Return the [X, Y] coordinate for the center point of the cell that contains the specified text.  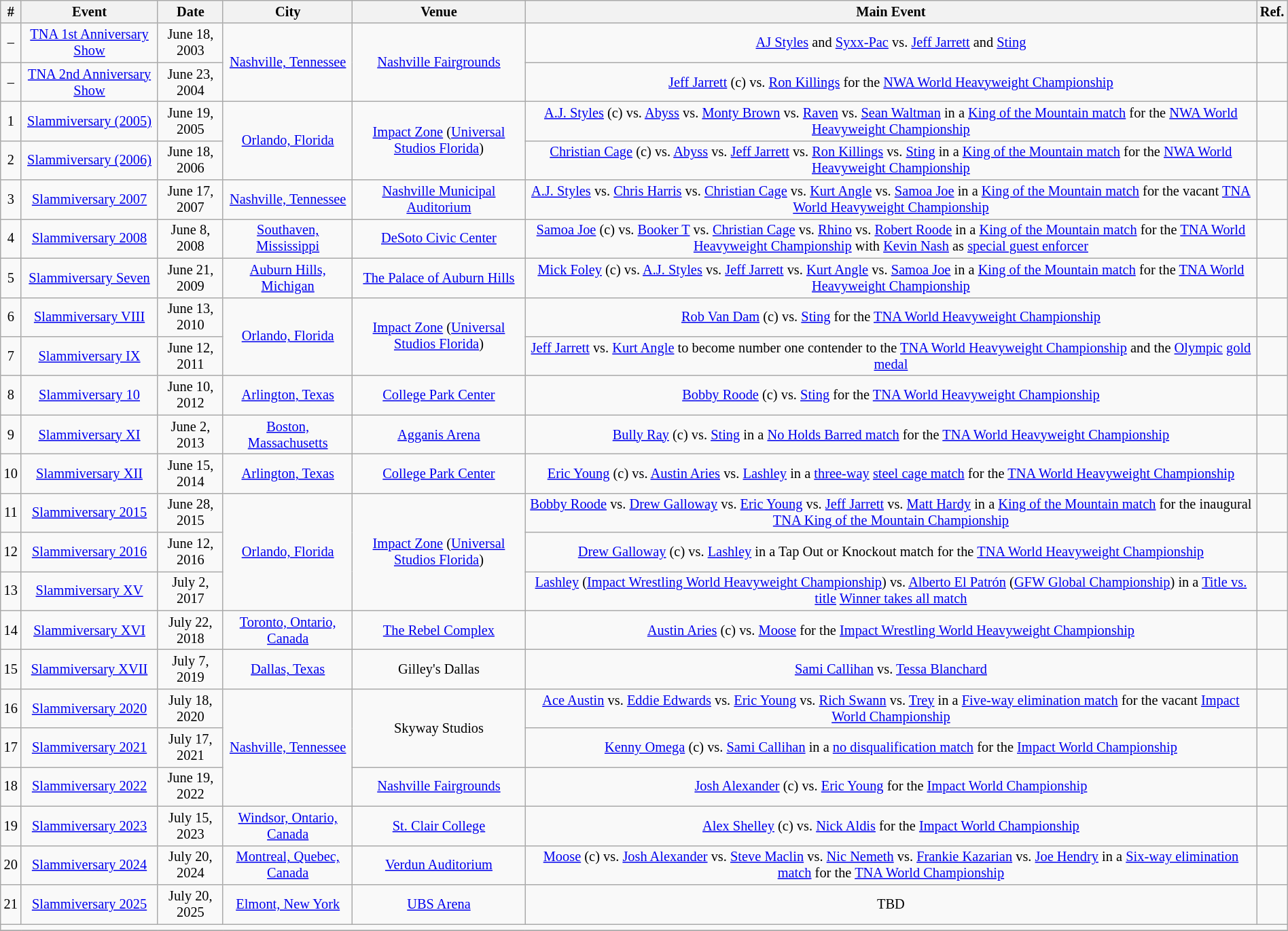
21 [11, 904]
Drew Galloway (c) vs. Lashley in a Tap Out or Knockout match for the TNA World Heavyweight Championship [891, 552]
Jeff Jarrett vs. Kurt Angle to become number one contender to the TNA World Heavyweight Championship and the Olympic gold medal [891, 356]
Josh Alexander (c) vs. Eric Young for the Impact World Championship [891, 786]
Nashville Municipal Auditorium [439, 200]
Agganis Arena [439, 435]
The Palace of Auburn Hills [439, 278]
4 [11, 238]
July 17, 2021 [190, 748]
Slammiversary XII [90, 473]
7 [11, 356]
June 2, 2013 [190, 435]
Elmont, New York [287, 904]
Dallas, Texas [287, 669]
18 [11, 786]
Montreal, Quebec, Canada [287, 865]
Slammiversary 2008 [90, 238]
10 [11, 473]
UBS Arena [439, 904]
July 20, 2024 [190, 865]
Slammiversary 2020 [90, 708]
June 18, 2003 [190, 43]
Bobby Roode (c) vs. Sting for the TNA World Heavyweight Championship [891, 395]
July 18, 2020 [190, 708]
Kenny Omega (c) vs. Sami Callihan in a no disqualification match for the Impact World Championship [891, 748]
Slammiversary VIII [90, 317]
Boston, Massachusetts [287, 435]
July 20, 2025 [190, 904]
Rob Van Dam (c) vs. Sting for the TNA World Heavyweight Championship [891, 317]
June 12, 2011 [190, 356]
15 [11, 669]
5 [11, 278]
# [11, 12]
Slammiversary (2005) [90, 121]
Lashley (Impact Wrestling World Heavyweight Championship) vs. Alberto El Patrón (GFW Global Championship) in a Title vs. title Winner takes all match [891, 591]
2 [11, 160]
June 21, 2009 [190, 278]
June 28, 2015 [190, 513]
Slammiversary Seven [90, 278]
TNA 2nd Anniversary Show [90, 82]
June 13, 2010 [190, 317]
Slammiversary 2023 [90, 826]
3 [11, 200]
19 [11, 826]
Sami Callihan vs. Tessa Blanchard [891, 669]
July 22, 2018 [190, 630]
Slammiversary 10 [90, 395]
June 23, 2004 [190, 82]
Main Event [891, 12]
Bully Ray (c) vs. Sting in a No Holds Barred match for the TNA World Heavyweight Championship [891, 435]
Slammiversary 2021 [90, 748]
Event [90, 12]
Slammiversary 2025 [90, 904]
Skyway Studios [439, 728]
Slammiversary XI [90, 435]
Southaven, Mississippi [287, 238]
Eric Young (c) vs. Austin Aries vs. Lashley in a three-way steel cage match for the TNA World Heavyweight Championship [891, 473]
TNA 1st Anniversary Show [90, 43]
Slammiversary 2015 [90, 513]
Slammiversary 2007 [90, 200]
City [287, 12]
Ace Austin vs. Eddie Edwards vs. Eric Young vs. Rich Swann vs. Trey in a Five-way elimination match for the vacant Impact World Championship [891, 708]
Alex Shelley (c) vs. Nick Aldis for the Impact World Championship [891, 826]
TBD [891, 904]
A.J. Styles (c) vs. Abyss vs. Monty Brown vs. Raven vs. Sean Waltman in a King of the Mountain match for the NWA World Heavyweight Championship [891, 121]
June 12, 2016 [190, 552]
6 [11, 317]
8 [11, 395]
Slammiversary 2024 [90, 865]
June 18, 2006 [190, 160]
Jeff Jarrett (c) vs. Ron Killings for the NWA World Heavyweight Championship [891, 82]
20 [11, 865]
The Rebel Complex [439, 630]
Windsor, Ontario, Canada [287, 826]
June 8, 2008 [190, 238]
Date [190, 12]
Toronto, Ontario, Canada [287, 630]
Christian Cage (c) vs. Abyss vs. Jeff Jarrett vs. Ron Killings vs. Sting in a King of the Mountain match for the NWA World Heavyweight Championship [891, 160]
Austin Aries (c) vs. Moose for the Impact Wrestling World Heavyweight Championship [891, 630]
June 19, 2005 [190, 121]
July 7, 2019 [190, 669]
Slammiversary IX [90, 356]
June 10, 2012 [190, 395]
July 15, 2023 [190, 826]
12 [11, 552]
1 [11, 121]
Slammiversary 2016 [90, 552]
Slammiversary XV [90, 591]
DeSoto Civic Center [439, 238]
Slammiversary 2022 [90, 786]
June 19, 2022 [190, 786]
July 2, 2017 [190, 591]
June 15, 2014 [190, 473]
11 [11, 513]
Venue [439, 12]
17 [11, 748]
9 [11, 435]
14 [11, 630]
13 [11, 591]
Slammiversary (2006) [90, 160]
June 17, 2007 [190, 200]
St. Clair College [439, 826]
Auburn Hills, Michigan [287, 278]
Gilley's Dallas [439, 669]
Verdun Auditorium [439, 865]
Slammiversary XVI [90, 630]
Slammiversary XVII [90, 669]
16 [11, 708]
AJ Styles and Syxx-Pac vs. Jeff Jarrett and Sting [891, 43]
Ref. [1272, 12]
